Search for the cell housing the specified text and yield its (x, y) center coordinate. 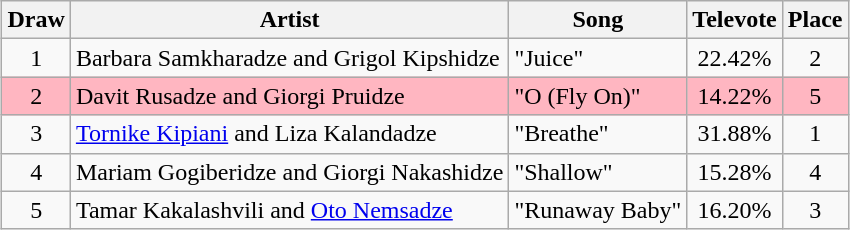
Artist (289, 20)
Tornike Kipiani and Liza Kalandadze (289, 134)
14.22% (734, 96)
Mariam Gogiberidze and Giorgi Nakashidze (289, 172)
"Juice" (598, 58)
"Shallow" (598, 172)
22.42% (734, 58)
Draw (36, 20)
Barbara Samkharadze and Grigol Kipshidze (289, 58)
"Runaway Baby" (598, 210)
Televote (734, 20)
16.20% (734, 210)
31.88% (734, 134)
"Breathe" (598, 134)
15.28% (734, 172)
Tamar Kakalashvili and Oto Nemsadze (289, 210)
"O (Fly On)" (598, 96)
Song (598, 20)
Davit Rusadze and Giorgi Pruidze (289, 96)
Place (815, 20)
